Identify which cell holds the provided text, then report its [x, y] central coordinate. 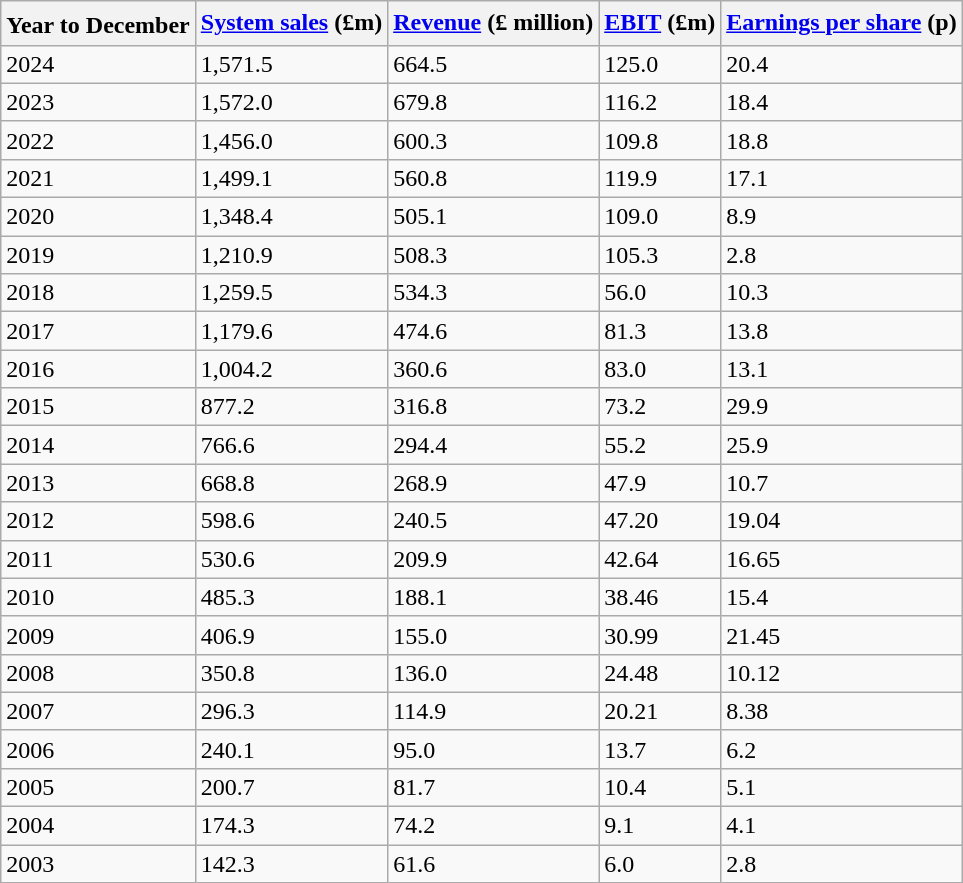
19.04 [842, 521]
13.7 [660, 749]
105.3 [660, 255]
142.3 [291, 864]
9.1 [660, 826]
61.6 [494, 864]
136.0 [494, 673]
13.8 [842, 331]
56.0 [660, 293]
296.3 [291, 711]
2014 [98, 445]
13.1 [842, 369]
664.5 [494, 64]
38.46 [660, 597]
2018 [98, 293]
877.2 [291, 407]
485.3 [291, 597]
47.20 [660, 521]
2024 [98, 64]
42.64 [660, 559]
Year to December [98, 24]
6.0 [660, 864]
1,571.5 [291, 64]
2009 [98, 635]
15.4 [842, 597]
766.6 [291, 445]
200.7 [291, 787]
598.6 [291, 521]
1,210.9 [291, 255]
5.1 [842, 787]
2020 [98, 217]
System sales (£m) [291, 24]
81.3 [660, 331]
18.4 [842, 102]
679.8 [494, 102]
2010 [98, 597]
268.9 [494, 483]
294.4 [494, 445]
16.65 [842, 559]
668.8 [291, 483]
530.6 [291, 559]
114.9 [494, 711]
360.6 [494, 369]
2022 [98, 140]
2005 [98, 787]
560.8 [494, 178]
47.9 [660, 483]
350.8 [291, 673]
2021 [98, 178]
30.99 [660, 635]
8.9 [842, 217]
Revenue (£ million) [494, 24]
2016 [98, 369]
4.1 [842, 826]
EBIT (£m) [660, 24]
81.7 [494, 787]
116.2 [660, 102]
55.2 [660, 445]
10.3 [842, 293]
2012 [98, 521]
Earnings per share (p) [842, 24]
406.9 [291, 635]
1,179.6 [291, 331]
2013 [98, 483]
316.8 [494, 407]
24.48 [660, 673]
20.21 [660, 711]
10.12 [842, 673]
74.2 [494, 826]
20.4 [842, 64]
21.45 [842, 635]
508.3 [494, 255]
10.4 [660, 787]
25.9 [842, 445]
8.38 [842, 711]
125.0 [660, 64]
1,572.0 [291, 102]
2023 [98, 102]
2006 [98, 749]
6.2 [842, 749]
155.0 [494, 635]
2008 [98, 673]
17.1 [842, 178]
600.3 [494, 140]
1,456.0 [291, 140]
240.5 [494, 521]
10.7 [842, 483]
209.9 [494, 559]
1,259.5 [291, 293]
2011 [98, 559]
2017 [98, 331]
73.2 [660, 407]
1,499.1 [291, 178]
109.8 [660, 140]
18.8 [842, 140]
109.0 [660, 217]
505.1 [494, 217]
95.0 [494, 749]
474.6 [494, 331]
1,348.4 [291, 217]
29.9 [842, 407]
1,004.2 [291, 369]
2019 [98, 255]
2003 [98, 864]
174.3 [291, 826]
119.9 [660, 178]
240.1 [291, 749]
188.1 [494, 597]
2007 [98, 711]
83.0 [660, 369]
2004 [98, 826]
534.3 [494, 293]
2015 [98, 407]
